Return [X, Y] of the center of cell containing provided text 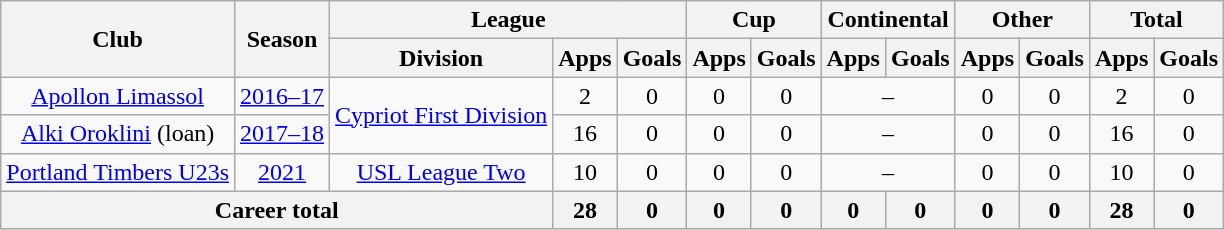
Club [118, 39]
2017–18 [282, 134]
Career total [277, 210]
Division [442, 58]
Other [1022, 20]
Portland Timbers U23s [118, 172]
Season [282, 39]
Apollon Limassol [118, 96]
Cypriot First Division [442, 115]
2021 [282, 172]
Cup [754, 20]
Continental [888, 20]
Alki Oroklini (loan) [118, 134]
League [508, 20]
2016–17 [282, 96]
USL League Two [442, 172]
Total [1156, 20]
